Detect which cell encompasses the target text, then output its (x, y) center coordinate. 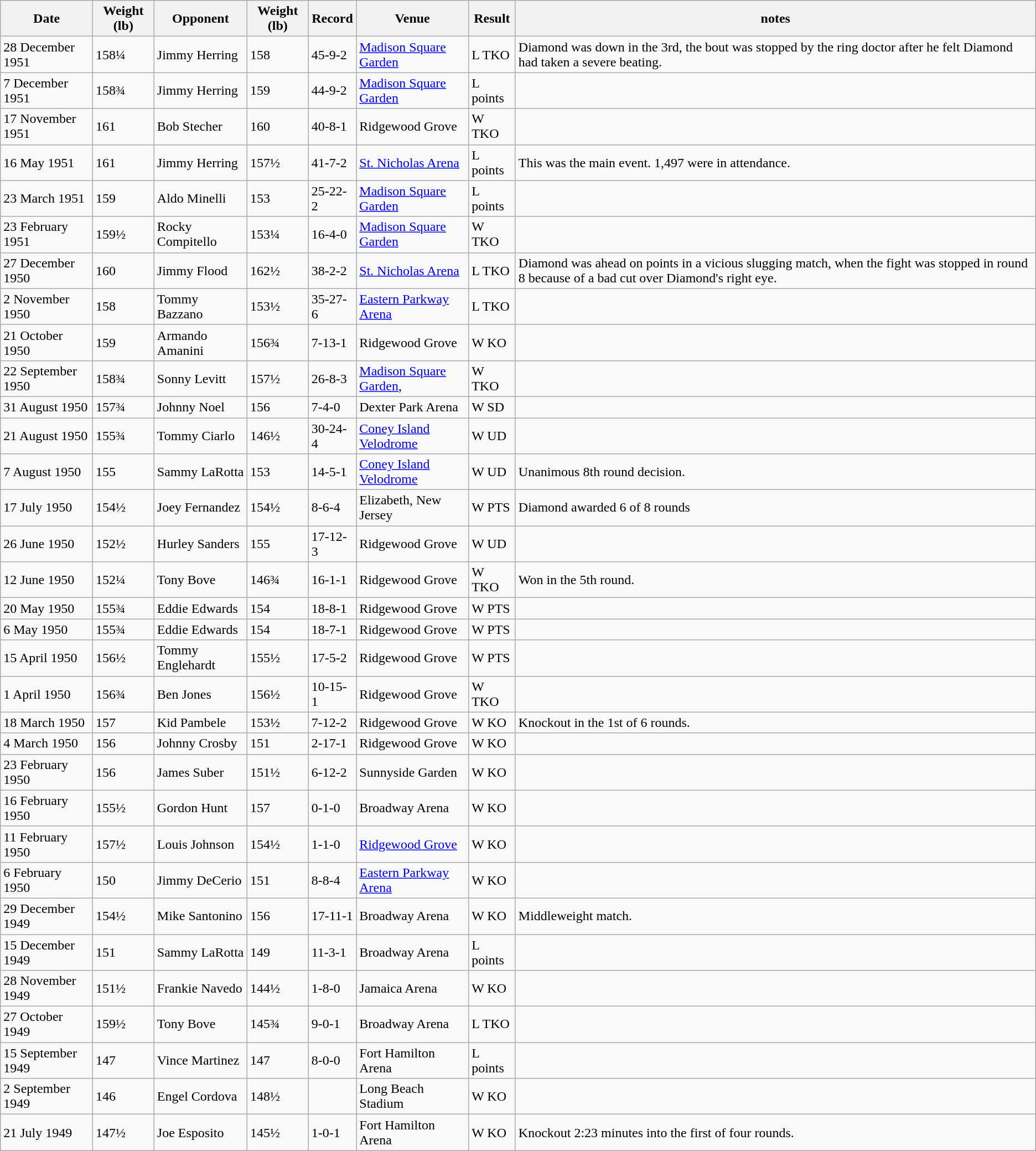
146 (123, 1096)
18-7-1 (332, 629)
Engel Cordova (200, 1096)
6 February 1950 (46, 880)
26 June 1950 (46, 544)
16-4-0 (332, 235)
18-8-1 (332, 608)
Won in the 5th round. (775, 580)
7-4-0 (332, 407)
Unanimous 8th round decision. (775, 472)
25-22-2 (332, 198)
27 October 1949 (46, 1024)
Tommy Englehardt (200, 658)
21 August 1950 (46, 435)
35-27-6 (332, 307)
7 August 1950 (46, 472)
Mike Santonino (200, 916)
Sunnyside Garden (413, 772)
152½ (123, 544)
45-9-2 (332, 54)
17 November 1951 (46, 126)
12 June 1950 (46, 580)
10-15-1 (332, 694)
notes (775, 19)
Tommy Bazzano (200, 307)
Aldo Minelli (200, 198)
44-9-2 (332, 91)
2 September 1949 (46, 1096)
31 August 1950 (46, 407)
148½ (278, 1096)
21 July 1949 (46, 1133)
16 May 1951 (46, 163)
Jimmy DeCerio (200, 880)
11 February 1950 (46, 844)
16 February 1950 (46, 808)
Diamond was ahead on points in a vicious slugging match, when the fight was stopped in round 8 because of a bad cut over Diamond's right eye. (775, 270)
147½ (123, 1133)
Knockout 2:23 minutes into the first of four rounds. (775, 1133)
Dexter Park Arena (413, 407)
145¾ (278, 1024)
Bob Stecher (200, 126)
23 February 1950 (46, 772)
Sonny Levitt (200, 379)
6-12-2 (332, 772)
Jimmy Flood (200, 270)
1 April 1950 (46, 694)
6 May 1950 (46, 629)
144½ (278, 989)
0-1-0 (332, 808)
29 December 1949 (46, 916)
Ben Jones (200, 694)
162½ (278, 270)
7-13-1 (332, 342)
4 March 1950 (46, 744)
Diamond was down in the 3rd, the bout was stopped by the ring doctor after he felt Diamond had taken a severe beating. (775, 54)
Middleweight match. (775, 916)
7-12-2 (332, 722)
8-0-0 (332, 1061)
22 September 1950 (46, 379)
8-6-4 (332, 508)
9-0-1 (332, 1024)
Johnny Crosby (200, 744)
Louis Johnson (200, 844)
158¼ (123, 54)
8-8-4 (332, 880)
Frankie Navedo (200, 989)
Long Beach Stadium (413, 1096)
146¾ (278, 580)
18 March 1950 (46, 722)
Joey Fernandez (200, 508)
Venue (413, 19)
This was the main event. 1,497 were in attendance. (775, 163)
7 December 1951 (46, 91)
1-0-1 (332, 1133)
James Suber (200, 772)
Hurley Sanders (200, 544)
26-8-3 (332, 379)
Record (332, 19)
2 November 1950 (46, 307)
149 (278, 952)
Johnny Noel (200, 407)
Tommy Ciarlo (200, 435)
11-3-1 (332, 952)
28 November 1949 (46, 989)
153¼ (278, 235)
2-17-1 (332, 744)
27 December 1950 (46, 270)
Knockout in the 1st of 6 rounds. (775, 722)
Kid Pambele (200, 722)
15 September 1949 (46, 1061)
Result (493, 19)
152¼ (123, 580)
17-5-2 (332, 658)
40-8-1 (332, 126)
Date (46, 19)
157¾ (123, 407)
Rocky Compitello (200, 235)
Madison Square Garden, (413, 379)
W SD (493, 407)
145½ (278, 1133)
20 May 1950 (46, 608)
150 (123, 880)
Armando Amanini (200, 342)
Vince Martinez (200, 1061)
28 December 1951 (46, 54)
17 July 1950 (46, 508)
15 December 1949 (46, 952)
23 March 1951 (46, 198)
21 October 1950 (46, 342)
Jamaica Arena (413, 989)
17-12-3 (332, 544)
Elizabeth, New Jersey (413, 508)
38-2-2 (332, 270)
15 April 1950 (46, 658)
41-7-2 (332, 163)
17-11-1 (332, 916)
Joe Esposito (200, 1133)
Gordon Hunt (200, 808)
1-8-0 (332, 989)
1-1-0 (332, 844)
16-1-1 (332, 580)
Opponent (200, 19)
Diamond awarded 6 of 8 rounds (775, 508)
23 February 1951 (46, 235)
14-5-1 (332, 472)
30-24-4 (332, 435)
146½ (278, 435)
